Scan for the cell matching the given text and deliver its (x, y) coordinate at center. 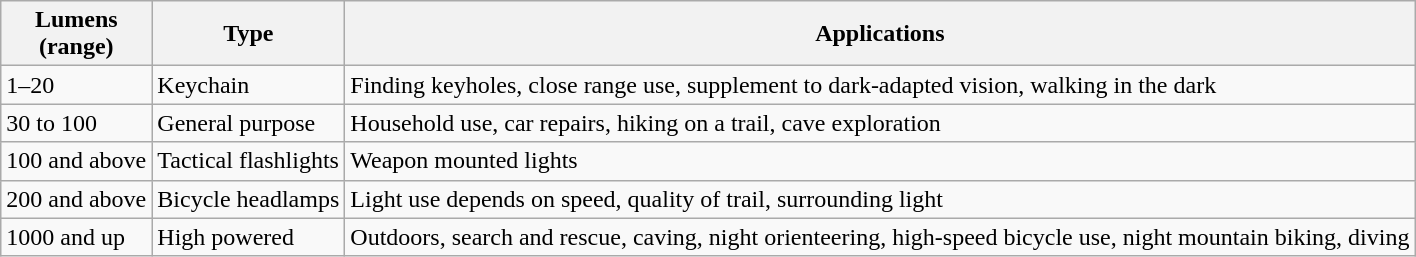
General purpose (248, 123)
1–20 (76, 85)
Lumens(range) (76, 34)
Applications (880, 34)
1000 and up (76, 237)
Finding keyholes, close range use, supplement to dark-adapted vision, walking in the dark (880, 85)
200 and above (76, 199)
Weapon mounted lights (880, 161)
Type (248, 34)
Bicycle headlamps (248, 199)
Outdoors, search and rescue, caving, night orienteering, high-speed bicycle use, night mountain biking, diving (880, 237)
30 to 100 (76, 123)
Light use depends on speed, quality of trail, surrounding light (880, 199)
High powered (248, 237)
Keychain (248, 85)
100 and above (76, 161)
Tactical flashlights (248, 161)
Household use, car repairs, hiking on a trail, cave exploration (880, 123)
